Search for the cell housing the specified text and yield its [x, y] center coordinate. 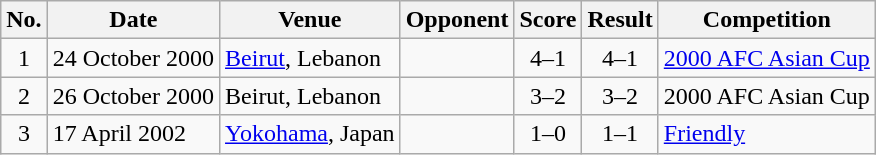
1–1 [620, 134]
Friendly [766, 134]
Score [548, 20]
Result [620, 20]
Opponent [457, 20]
1–0 [548, 134]
17 April 2002 [133, 134]
3 [24, 134]
1 [24, 58]
Venue [310, 20]
2 [24, 96]
Competition [766, 20]
26 October 2000 [133, 96]
24 October 2000 [133, 58]
Date [133, 20]
No. [24, 20]
Yokohama, Japan [310, 134]
